Return [x, y] of the center of cell containing provided text 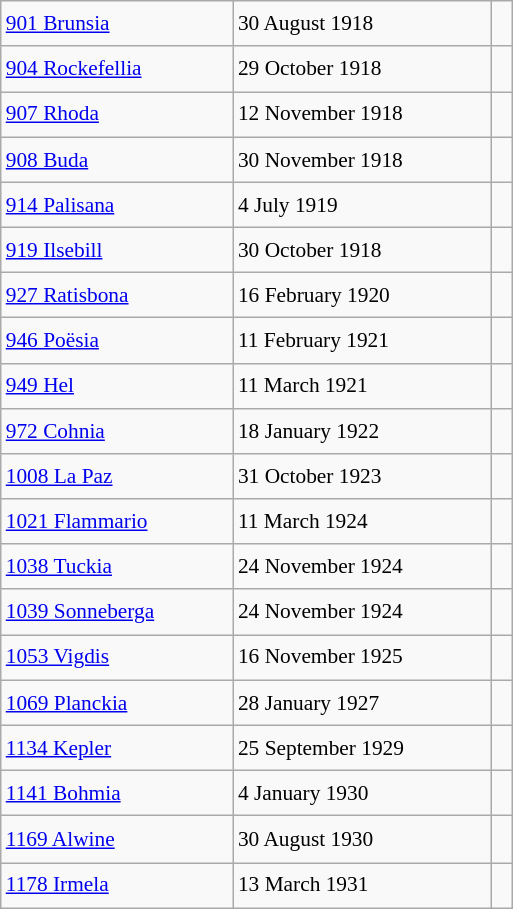
949 Hel [117, 386]
1021 Flammario [117, 522]
4 January 1930 [362, 792]
1169 Alwine [117, 840]
1008 La Paz [117, 476]
1134 Kepler [117, 748]
13 March 1931 [362, 884]
18 January 1922 [362, 430]
11 February 1921 [362, 340]
1141 Bohmia [117, 792]
29 October 1918 [362, 68]
11 March 1924 [362, 522]
901 Brunsia [117, 24]
30 October 1918 [362, 250]
919 Ilsebill [117, 250]
28 January 1927 [362, 702]
907 Rhoda [117, 114]
946 Poësia [117, 340]
1038 Tuckia [117, 566]
927 Ratisbona [117, 296]
25 September 1929 [362, 748]
16 November 1925 [362, 658]
30 August 1930 [362, 840]
908 Buda [117, 160]
904 Rockefellia [117, 68]
1178 Irmela [117, 884]
972 Cohnia [117, 430]
914 Palisana [117, 204]
30 November 1918 [362, 160]
30 August 1918 [362, 24]
16 February 1920 [362, 296]
1039 Sonneberga [117, 612]
4 July 1919 [362, 204]
11 March 1921 [362, 386]
1069 Planckia [117, 702]
12 November 1918 [362, 114]
31 October 1923 [362, 476]
1053 Vigdis [117, 658]
